Return (X, Y) of the center of cell containing provided text 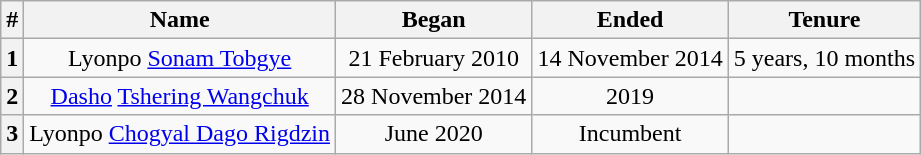
28 November 2014 (434, 96)
1 (12, 58)
June 2020 (434, 134)
21 February 2010 (434, 58)
14 November 2014 (630, 58)
Began (434, 20)
Lyonpo Sonam Tobgye (180, 58)
5 years, 10 months (824, 58)
Dasho Tshering Wangchuk (180, 96)
2019 (630, 96)
Name (180, 20)
3 (12, 134)
Ended (630, 20)
2 (12, 96)
# (12, 20)
Tenure (824, 20)
Lyonpo Chogyal Dago Rigdzin (180, 134)
Incumbent (630, 134)
